Pinpoint the cell where the given text exists, returning its (X, Y) midpoint coordinate. 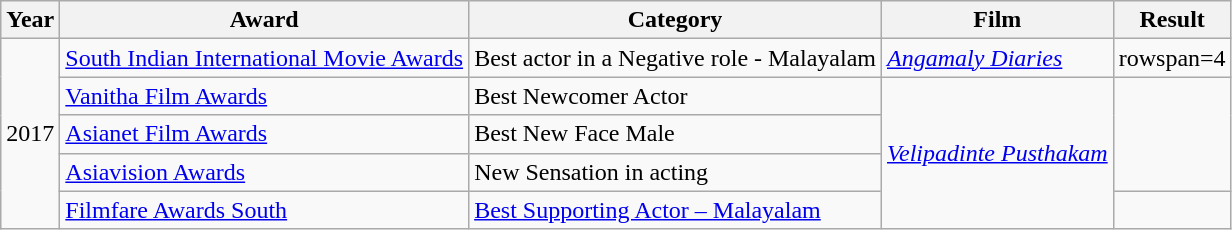
South Indian International Movie Awards (264, 58)
Vanitha Film Awards (264, 96)
2017 (30, 134)
Angamaly Diaries (998, 58)
Award (264, 20)
Best Newcomer Actor (676, 96)
Film (998, 20)
Best New Face Male (676, 134)
Best Supporting Actor – Malayalam (676, 210)
Asiavision Awards (264, 172)
rowspan=4 (1172, 58)
Velipadinte Pusthakam (998, 153)
Asianet Film Awards (264, 134)
Year (30, 20)
Best actor in a Negative role - Malayalam (676, 58)
Filmfare Awards South (264, 210)
New Sensation in acting (676, 172)
Category (676, 20)
Result (1172, 20)
